Extract the (X, Y) coordinate from the center of the cell holding the provided text.  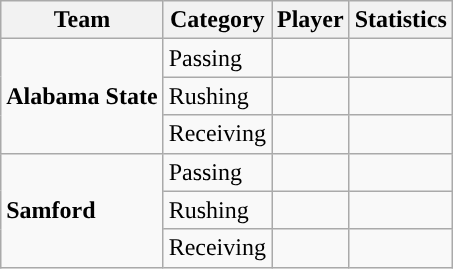
Category (217, 20)
Statistics (400, 20)
Alabama State (82, 96)
Player (311, 20)
Samford (82, 210)
Team (82, 20)
